Scan for the cell matching the given text and deliver its (X, Y) coordinate at center. 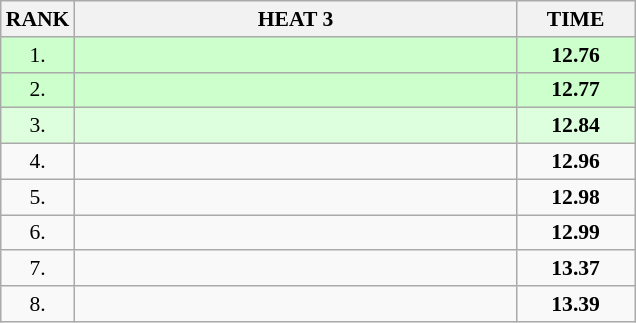
1. (38, 55)
12.76 (576, 55)
5. (38, 197)
TIME (576, 19)
2. (38, 90)
12.77 (576, 90)
7. (38, 269)
4. (38, 162)
12.96 (576, 162)
HEAT 3 (295, 19)
13.39 (576, 304)
RANK (38, 19)
12.84 (576, 126)
6. (38, 233)
12.98 (576, 197)
3. (38, 126)
8. (38, 304)
12.99 (576, 233)
13.37 (576, 269)
